Return the [X, Y] coordinate for the center point of the cell that contains the specified text.  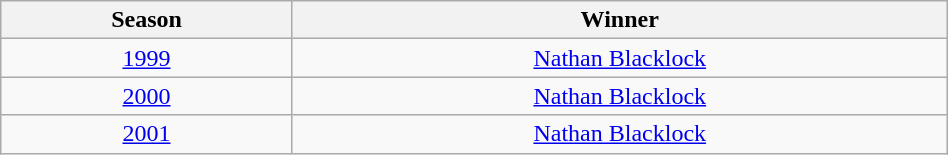
Season [146, 20]
Winner [620, 20]
1999 [146, 58]
2001 [146, 134]
2000 [146, 96]
